Locate the cell with the specified text and output its (x, y) center coordinate. 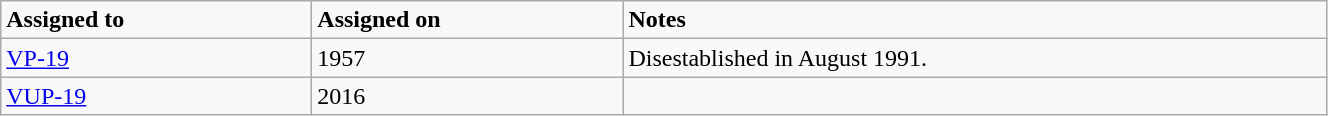
2016 (468, 96)
Assigned on (468, 20)
Assigned to (156, 20)
1957 (468, 58)
Notes (975, 20)
VP-19 (156, 58)
Disestablished in August 1991. (975, 58)
VUP-19 (156, 96)
